Capture the cell that displays the provided text and extract its [x, y] central coordinate. 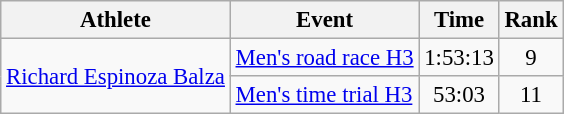
Event [324, 20]
Men's time trial H3 [324, 95]
11 [531, 95]
1:53:13 [459, 58]
Athlete [116, 20]
53:03 [459, 95]
9 [531, 58]
Rank [531, 20]
Time [459, 20]
Richard Espinoza Balza [116, 76]
Men's road race H3 [324, 58]
